Pinpoint the cell where the given text exists, returning its [X, Y] midpoint coordinate. 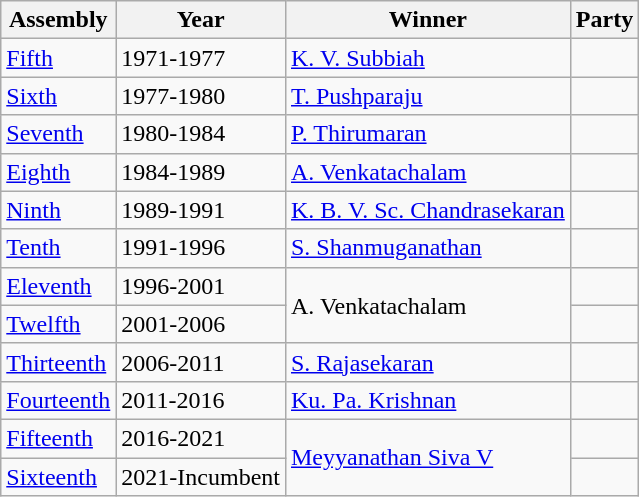
K. B. V. Sc. Chandrasekaran [428, 210]
S. Rajasekaran [428, 362]
Party [604, 20]
1991-1996 [201, 248]
Seventh [58, 134]
2021-Incumbent [201, 477]
2011-2016 [201, 400]
Year [201, 20]
Sixteenth [58, 477]
1971-1977 [201, 58]
Eleventh [58, 286]
Ku. Pa. Krishnan [428, 400]
Fourteenth [58, 400]
Thirteenth [58, 362]
2016-2021 [201, 438]
P. Thirumaran [428, 134]
Ninth [58, 210]
T. Pushparaju [428, 96]
K. V. Subbiah [428, 58]
Twelfth [58, 324]
Winner [428, 20]
Fifteenth [58, 438]
Eighth [58, 172]
Tenth [58, 248]
2001-2006 [201, 324]
Fifth [58, 58]
2006-2011 [201, 362]
1984-1989 [201, 172]
1996-2001 [201, 286]
1977-1980 [201, 96]
Assembly [58, 20]
1989-1991 [201, 210]
1980-1984 [201, 134]
Meyyanathan Siva V [428, 457]
Sixth [58, 96]
S. Shanmuganathan [428, 248]
